Extract the [X, Y] coordinate from the center of the cell holding the provided text.  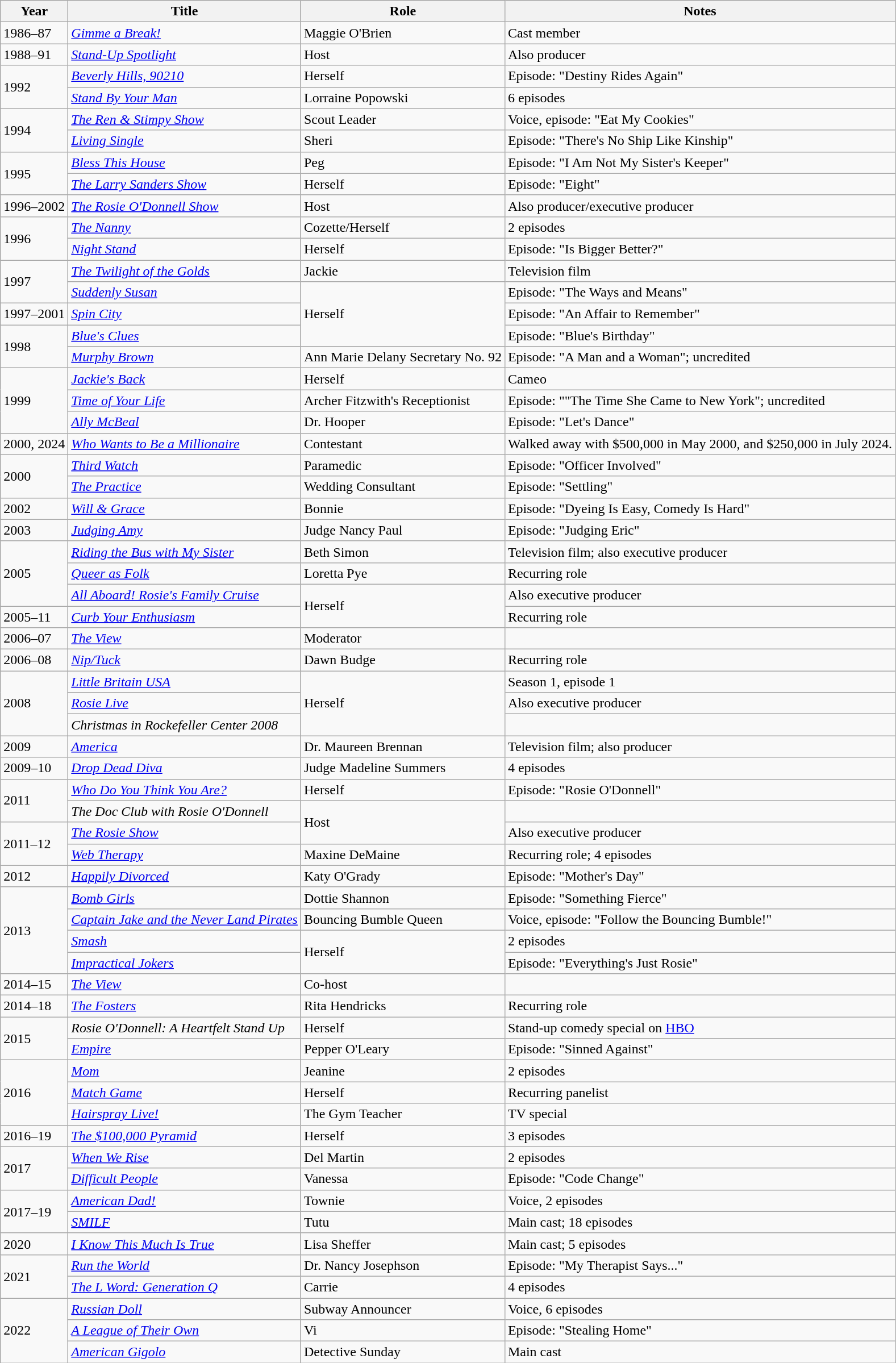
Episode: "An Affair to Remember" [700, 314]
Episode: "Eight" [700, 184]
Main cast; 18 episodes [700, 1222]
Contestant [402, 444]
Difficult People [185, 1179]
Peg [402, 162]
Mom [185, 1071]
Impractical Jokers [185, 963]
Stand-Up Spotlight [185, 55]
Captain Jake and the Never Land Pirates [185, 919]
Scout Leader [402, 119]
Recurring role; 4 episodes [700, 855]
TV special [700, 1114]
When We Rise [185, 1157]
Night Stand [185, 249]
Ally McBeal [185, 422]
2006–08 [34, 660]
2012 [34, 876]
Bouncing Bumble Queen [402, 919]
Episode: "I Am Not My Sister's Keeper" [700, 162]
Episode: "Dyeing Is Easy, Comedy Is Hard" [700, 508]
Episode: "There's No Ship Like Kinship" [700, 141]
Carrie [402, 1287]
2011–12 [34, 844]
Dawn Budge [402, 660]
Episode: "Blue's Birthday" [700, 336]
Murphy Brown [185, 357]
Dottie Shannon [402, 898]
America [185, 747]
Rita Hendricks [402, 1006]
1996 [34, 238]
Beverly Hills, 90210 [185, 76]
Jackie [402, 271]
Also producer/executive producer [700, 206]
Detective Sunday [402, 1352]
Voice, episode: "Follow the Bouncing Bumble!" [700, 919]
The Nanny [185, 227]
Tutu [402, 1222]
2003 [34, 530]
2013 [34, 930]
Townie [402, 1201]
Archer Fitzwith's Receptionist [402, 401]
2008 [34, 703]
Queer as Folk [185, 573]
The Practice [185, 487]
1996–2002 [34, 206]
Bless This House [185, 162]
Main cast [700, 1352]
Paramedic [402, 465]
Riding the Bus with My Sister [185, 552]
2017 [34, 1168]
Subway Announcer [402, 1308]
Dr. Maureen Brennan [402, 747]
1997 [34, 282]
Little Britain USA [185, 682]
Nip/Tuck [185, 660]
Title [185, 11]
Judging Amy [185, 530]
Episode: "The Ways and Means" [700, 293]
Gimme a Break! [185, 33]
1986–87 [34, 33]
Episode: "Settling" [700, 487]
American Dad! [185, 1201]
Curb Your Enthusiasm [185, 616]
Bonnie [402, 508]
Walked away with $500,000 in May 2000, and $250,000 in July 2024. [700, 444]
2009–10 [34, 768]
Suddenly Susan [185, 293]
Television film; also executive producer [700, 552]
1997–2001 [34, 314]
Third Watch [185, 465]
Episode: "Mother's Day" [700, 876]
Episode: "My Therapist Says..." [700, 1265]
Who Do You Think You Are? [185, 790]
The Gym Teacher [402, 1114]
Vi [402, 1331]
Hairspray Live! [185, 1114]
2014–18 [34, 1006]
Cameo [700, 379]
1998 [34, 347]
Episode: "Is Bigger Better?" [700, 249]
A League of Their Own [185, 1331]
Recurring panelist [700, 1093]
1994 [34, 130]
2000, 2024 [34, 444]
2021 [34, 1276]
Also producer [700, 55]
The Doc Club with Rosie O'Donnell [185, 811]
Episode: "Something Fierce" [700, 898]
2005 [34, 573]
Drop Dead Diva [185, 768]
Voice, episode: "Eat My Cookies" [700, 119]
Rosie Live [185, 703]
1999 [34, 401]
The Larry Sanders Show [185, 184]
Empire [185, 1049]
Episode: "Let's Dance" [700, 422]
All Aboard! Rosie's Family Cruise [185, 595]
Wedding Consultant [402, 487]
Main cast; 5 episodes [700, 1244]
Episode: "Sinned Against" [700, 1049]
Christmas in Rockefeller Center 2008 [185, 725]
Episode: "Code Change" [700, 1179]
Stand By Your Man [185, 98]
Dr. Hooper [402, 422]
Run the World [185, 1265]
Lisa Sheffer [402, 1244]
Co-host [402, 985]
Russian Doll [185, 1308]
Stand-up comedy special on HBO [700, 1028]
The Twilight of the Golds [185, 271]
2014–15 [34, 985]
Episode: "Judging Eric" [700, 530]
Television film [700, 271]
Voice, 2 episodes [700, 1201]
Living Single [185, 141]
Jeanine [402, 1071]
Del Martin [402, 1157]
Notes [700, 11]
Match Game [185, 1093]
2009 [34, 747]
The Rosie O'Donnell Show [185, 206]
American Gigolo [185, 1352]
Year [34, 11]
Episode: "A Man and a Woman"; uncredited [700, 357]
Moderator [402, 639]
2000 [34, 476]
2011 [34, 801]
Episode: "Rosie O'Donnell" [700, 790]
1992 [34, 87]
Vanessa [402, 1179]
2002 [34, 508]
2005–11 [34, 616]
Maggie O'Brien [402, 33]
Happily Divorced [185, 876]
1988–91 [34, 55]
2006–07 [34, 639]
Cast member [700, 33]
Time of Your Life [185, 401]
Web Therapy [185, 855]
Episode: "Everything's Just Rosie" [700, 963]
Who Wants to Be a Millionaire [185, 444]
Loretta Pye [402, 573]
Katy O'Grady [402, 876]
Lorraine Popowski [402, 98]
Judge Madeline Summers [402, 768]
The L Word: Generation Q [185, 1287]
2017–19 [34, 1211]
Dr. Nancy Josephson [402, 1265]
2016 [34, 1093]
The $100,000 Pyramid [185, 1136]
Television film; also producer [700, 747]
The Ren & Stimpy Show [185, 119]
Cozette/Herself [402, 227]
Pepper O'Leary [402, 1049]
Season 1, episode 1 [700, 682]
SMILF [185, 1222]
Beth Simon [402, 552]
Bomb Girls [185, 898]
Blue's Clues [185, 336]
Smash [185, 941]
Sheri [402, 141]
Episode: "Officer Involved" [700, 465]
Episode: "Stealing Home" [700, 1331]
3 episodes [700, 1136]
2016–19 [34, 1136]
The Rosie Show [185, 833]
The Fosters [185, 1006]
Voice, 6 episodes [700, 1308]
2020 [34, 1244]
2022 [34, 1330]
I Know This Much Is True [185, 1244]
1995 [34, 173]
Jackie's Back [185, 379]
Judge Nancy Paul [402, 530]
Spin City [185, 314]
6 episodes [700, 98]
Episode: "Destiny Rides Again" [700, 76]
Rosie O'Donnell: A Heartfelt Stand Up [185, 1028]
2015 [34, 1039]
Will & Grace [185, 508]
Maxine DeMaine [402, 855]
Ann Marie Delany Secretary No. 92 [402, 357]
Episode: ""The Time She Came to New York"; uncredited [700, 401]
Role [402, 11]
